Scan for the cell matching the given text and deliver its [X, Y] coordinate at center. 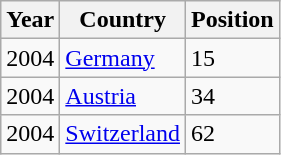
Austria [123, 96]
Switzerland [123, 134]
15 [233, 58]
Position [233, 20]
Germany [123, 58]
Year [30, 20]
Country [123, 20]
34 [233, 96]
62 [233, 134]
